Extract the [x, y] coordinate from the center of the cell holding the provided text.  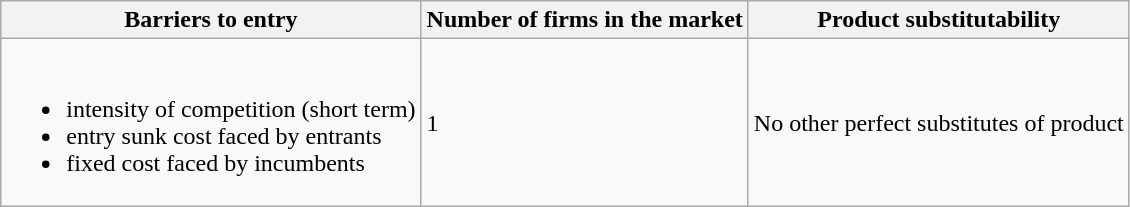
1 [584, 122]
Number of firms in the market [584, 20]
Product substitutability [938, 20]
No other perfect substitutes of product [938, 122]
Barriers to entry [211, 20]
intensity of competition (short term)entry sunk cost faced by entrantsfixed cost faced by incumbents [211, 122]
